Output the [X, Y] coordinate of the center of the cell containing the given text.  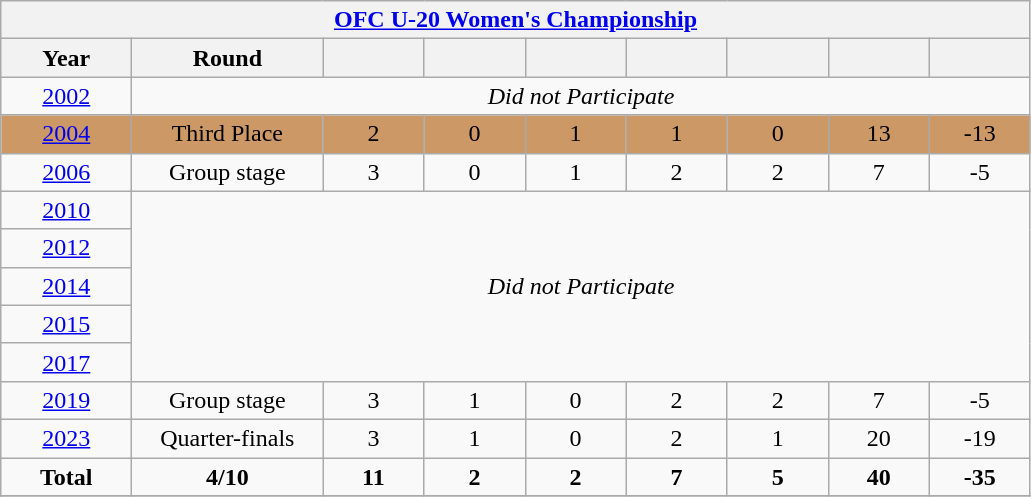
Round [228, 58]
2006 [66, 172]
Quarter-finals [228, 438]
Third Place [228, 134]
5 [778, 477]
2017 [66, 362]
20 [878, 438]
2010 [66, 210]
2023 [66, 438]
Total [66, 477]
Year [66, 58]
11 [374, 477]
-35 [980, 477]
2019 [66, 400]
2002 [66, 96]
2012 [66, 248]
2014 [66, 286]
2004 [66, 134]
13 [878, 134]
OFC U-20 Women's Championship [516, 20]
4/10 [228, 477]
-13 [980, 134]
2015 [66, 324]
40 [878, 477]
-19 [980, 438]
